Detect which cell encompasses the target text, then output its (X, Y) center coordinate. 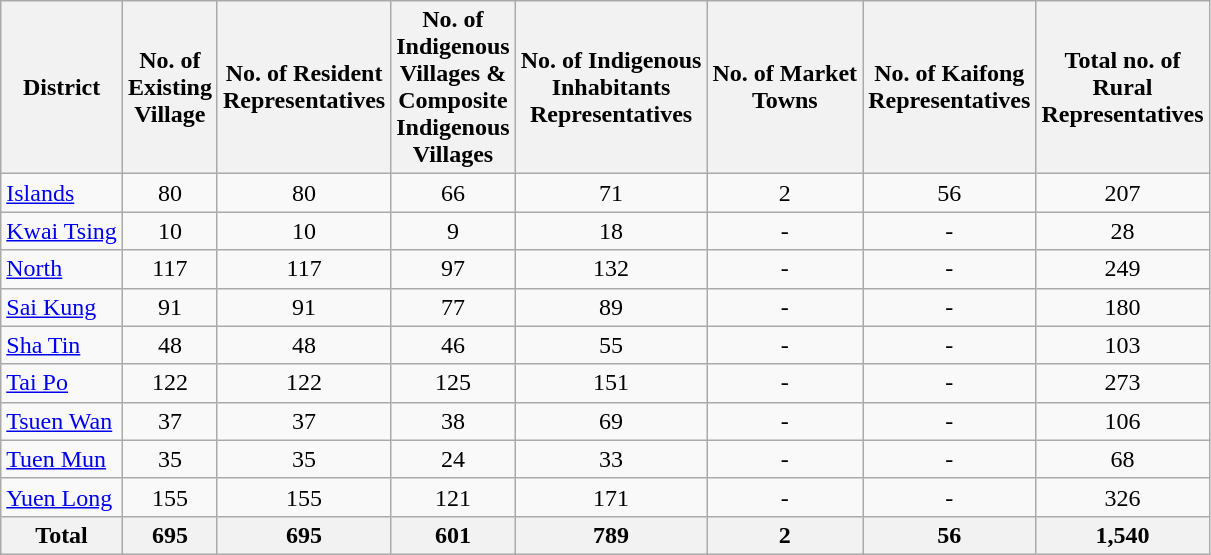
132 (611, 269)
No. ofIndigenousVillages &CompositeIndigenousVillages (453, 88)
Islands (62, 193)
66 (453, 193)
151 (611, 383)
171 (611, 497)
106 (1122, 421)
28 (1122, 231)
89 (611, 307)
No. of IndigenousInhabitantsRepresentatives (611, 88)
Tai Po (62, 383)
326 (1122, 497)
No. of KaifongRepresentatives (950, 88)
North (62, 269)
249 (1122, 269)
273 (1122, 383)
Tuen Mun (62, 459)
Total no. ofRuralRepresentatives (1122, 88)
18 (611, 231)
No. of MarketTowns (785, 88)
121 (453, 497)
9 (453, 231)
46 (453, 345)
Sha Tin (62, 345)
601 (453, 535)
Total (62, 535)
24 (453, 459)
77 (453, 307)
97 (453, 269)
69 (611, 421)
Kwai Tsing (62, 231)
Yuen Long (62, 497)
38 (453, 421)
1,540 (1122, 535)
125 (453, 383)
33 (611, 459)
55 (611, 345)
207 (1122, 193)
No. of ExistingVillage (170, 88)
District (62, 88)
103 (1122, 345)
Sai Kung (62, 307)
180 (1122, 307)
71 (611, 193)
No. of ResidentRepresentatives (304, 88)
Tsuen Wan (62, 421)
789 (611, 535)
68 (1122, 459)
